From the cell containing the given text, extract its center point as [x, y] coordinate. 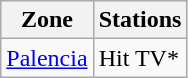
Zone [47, 20]
Stations [140, 20]
Palencia [47, 58]
Hit TV* [140, 58]
